Scan for the cell matching the given text and deliver its [X, Y] coordinate at center. 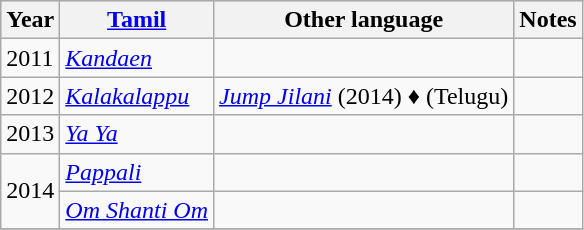
Notes [548, 20]
Jump Jilani (2014) ♦ (Telugu) [364, 96]
Other language [364, 20]
2014 [30, 191]
Kandaen [137, 58]
2012 [30, 96]
Om Shanti Om [137, 210]
2011 [30, 58]
Year [30, 20]
Tamil [137, 20]
Ya Ya [137, 134]
2013 [30, 134]
Kalakalappu [137, 96]
Pappali [137, 172]
